Extract the (x, y) coordinate from the center of the cell holding the provided text.  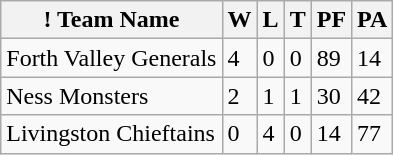
30 (331, 96)
42 (372, 96)
Livingston Chieftains (112, 134)
77 (372, 134)
2 (240, 96)
T (298, 20)
PF (331, 20)
L (270, 20)
Ness Monsters (112, 96)
PA (372, 20)
W (240, 20)
Forth Valley Generals (112, 58)
89 (331, 58)
! Team Name (112, 20)
